Scan for the cell matching the given text and deliver its (x, y) coordinate at center. 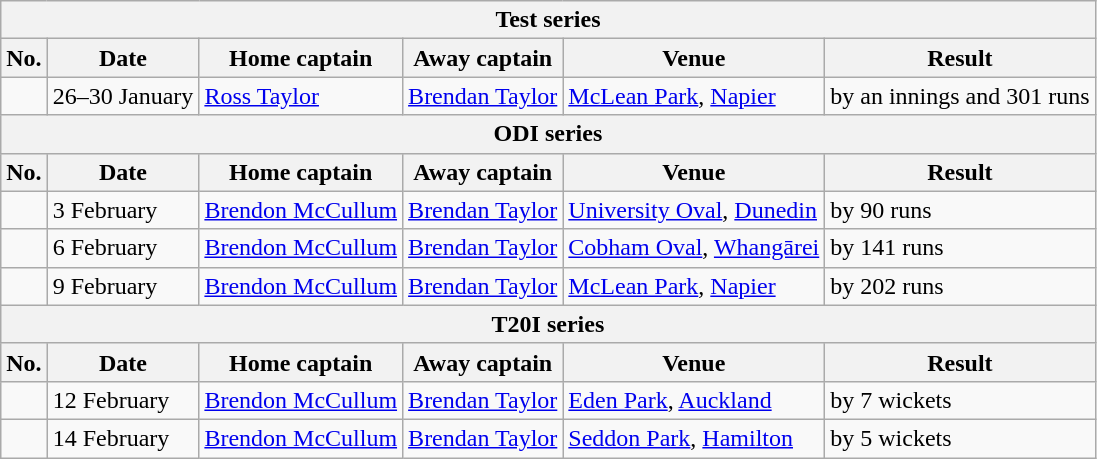
University Oval, Dunedin (694, 210)
by 141 runs (960, 248)
Ross Taylor (301, 96)
14 February (123, 438)
9 February (123, 286)
Test series (548, 20)
by 7 wickets (960, 400)
T20I series (548, 324)
Cobham Oval, Whangārei (694, 248)
by 90 runs (960, 210)
26–30 January (123, 96)
ODI series (548, 134)
Seddon Park, Hamilton (694, 438)
by 5 wickets (960, 438)
by an innings and 301 runs (960, 96)
3 February (123, 210)
Eden Park, Auckland (694, 400)
by 202 runs (960, 286)
12 February (123, 400)
6 February (123, 248)
